Determine the (X, Y) coordinate at the center of the cell enclosing the given text.  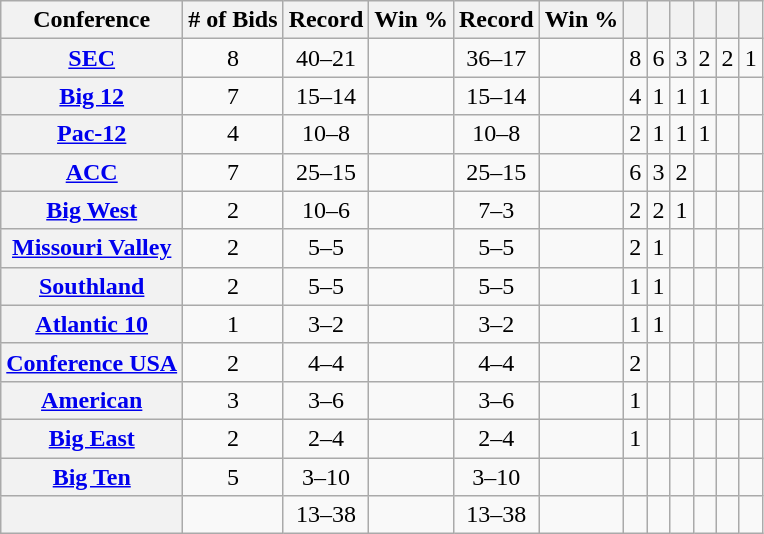
Big Ten (92, 477)
Missouri Valley (92, 248)
Atlantic 10 (92, 324)
Conference USA (92, 362)
Pac-12 (92, 134)
ACC (92, 172)
# of Bids (233, 20)
Big West (92, 210)
40–21 (326, 58)
7–3 (496, 210)
American (92, 400)
10–6 (326, 210)
Southland (92, 286)
SEC (92, 58)
Big East (92, 438)
5 (233, 477)
36–17 (496, 58)
Big 12 (92, 96)
Conference (92, 20)
